Return the [X, Y] coordinate for the center point of the cell that contains the specified text.  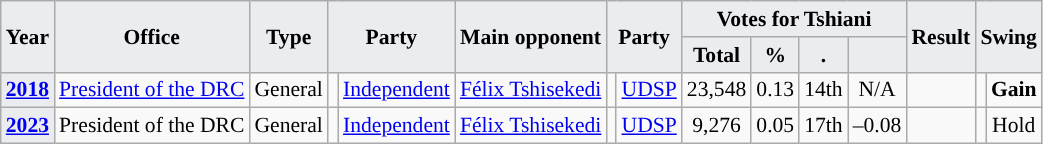
% [775, 55]
Type [288, 36]
Total [716, 55]
Year [28, 36]
–0.08 [878, 126]
17th [824, 126]
Gain [1014, 90]
2018 [28, 90]
0.05 [775, 126]
Office [152, 36]
Hold [1014, 126]
Swing [1008, 36]
14th [824, 90]
23,548 [716, 90]
2023 [28, 126]
Result [940, 36]
9,276 [716, 126]
N/A [878, 90]
. [824, 55]
Main opponent [531, 36]
0.13 [775, 90]
Votes for Tshiani [794, 19]
